Capture the cell that displays the provided text and extract its [X, Y] central coordinate. 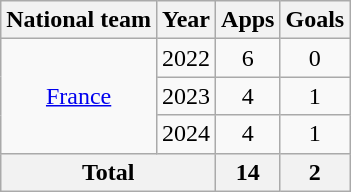
France [79, 96]
2024 [186, 134]
Total [108, 172]
2023 [186, 96]
Apps [248, 20]
2 [315, 172]
National team [79, 20]
6 [248, 58]
Goals [315, 20]
Year [186, 20]
2022 [186, 58]
0 [315, 58]
14 [248, 172]
